Output the (x, y) coordinate of the center of the cell containing the given text.  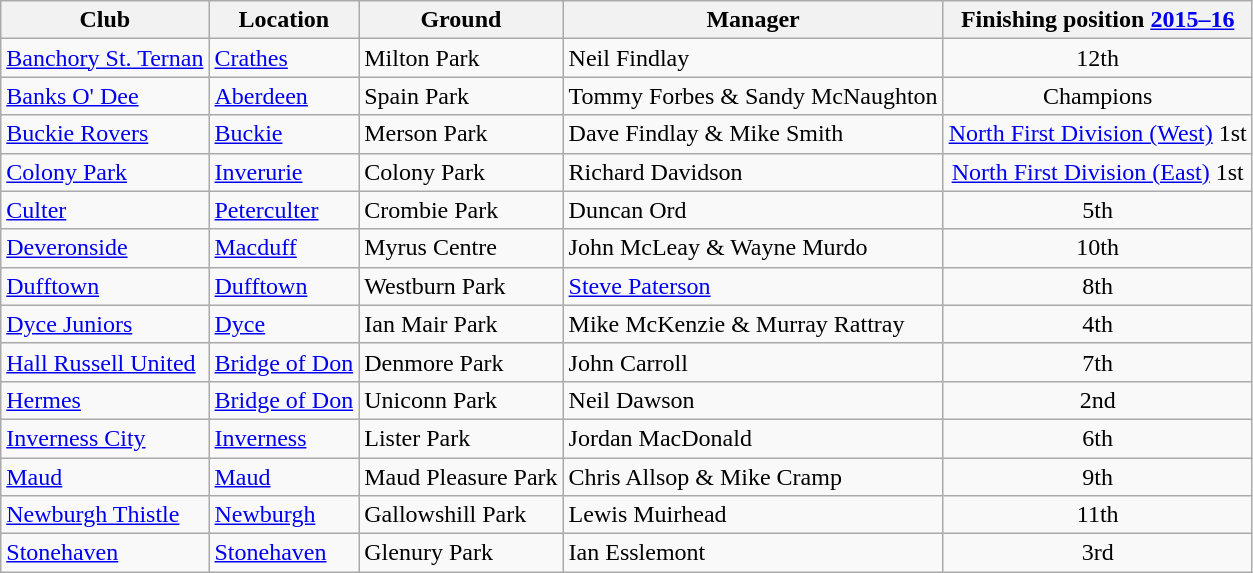
5th (1098, 210)
Mike McKenzie & Murray Rattray (753, 324)
Culter (105, 210)
Finishing position 2015–16 (1098, 20)
Newburgh Thistle (105, 515)
John McLeay & Wayne Murdo (753, 248)
Glenury Park (461, 553)
11th (1098, 515)
Maud Pleasure Park (461, 477)
Gallowshill Park (461, 515)
Banks O' Dee (105, 96)
John Carroll (753, 362)
Ian Mair Park (461, 324)
8th (1098, 286)
Hall Russell United (105, 362)
9th (1098, 477)
Dyce Juniors (105, 324)
Myrus Centre (461, 248)
7th (1098, 362)
Neil Dawson (753, 400)
Merson Park (461, 134)
Aberdeen (284, 96)
Inverness (284, 438)
Westburn Park (461, 286)
Manager (753, 20)
Ground (461, 20)
Lister Park (461, 438)
Denmore Park (461, 362)
3rd (1098, 553)
Chris Allsop & Mike Cramp (753, 477)
Hermes (105, 400)
Banchory St. Ternan (105, 58)
Milton Park (461, 58)
Crombie Park (461, 210)
2nd (1098, 400)
Jordan MacDonald (753, 438)
Peterculter (284, 210)
12th (1098, 58)
Macduff (284, 248)
Uniconn Park (461, 400)
10th (1098, 248)
Tommy Forbes & Sandy McNaughton (753, 96)
Club (105, 20)
Dyce (284, 324)
North First Division (East) 1st (1098, 172)
Champions (1098, 96)
Lewis Muirhead (753, 515)
Steve Paterson (753, 286)
Inverurie (284, 172)
Buckie (284, 134)
Dave Findlay & Mike Smith (753, 134)
Spain Park (461, 96)
Duncan Ord (753, 210)
Newburgh (284, 515)
6th (1098, 438)
Buckie Rovers (105, 134)
Inverness City (105, 438)
Ian Esslemont (753, 553)
Crathes (284, 58)
Location (284, 20)
Deveronside (105, 248)
Richard Davidson (753, 172)
North First Division (West) 1st (1098, 134)
Neil Findlay (753, 58)
4th (1098, 324)
